Find where the given text appears and provide that cell's center as [x, y] coordinate. 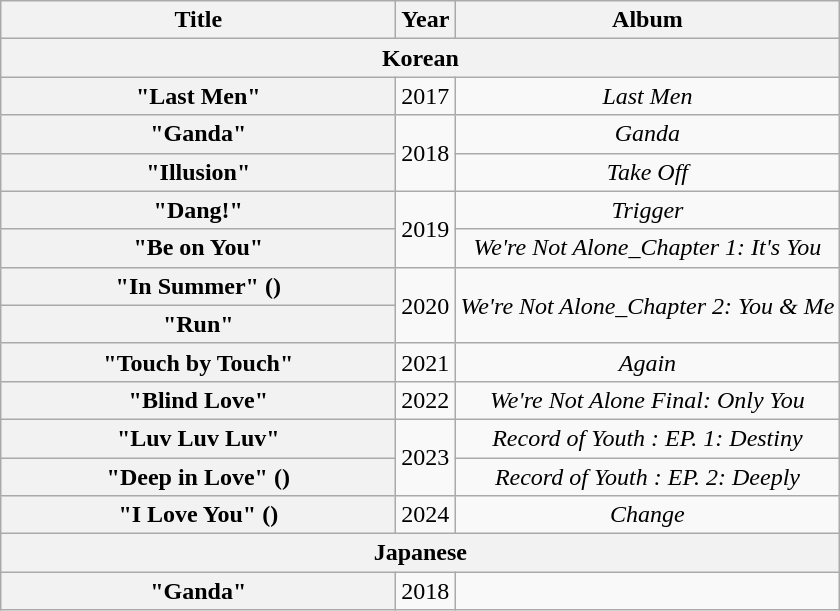
Title [198, 20]
We're Not Alone_Chapter 1: It's You [648, 248]
We're Not Alone Final: Only You [648, 400]
"Be on You" [198, 248]
We're Not Alone_Chapter 2: You & Me [648, 305]
"Illusion" [198, 172]
"Dang!" [198, 210]
"Touch by Touch" [198, 362]
Take Off [648, 172]
"Blind Love" [198, 400]
2019 [426, 229]
2022 [426, 400]
"Deep in Love" () [198, 477]
Ganda [648, 134]
Japanese [420, 553]
Year [426, 20]
2024 [426, 515]
"Luv Luv Luv" [198, 438]
"Last Men" [198, 96]
Change [648, 515]
2020 [426, 305]
Again [648, 362]
"I Love You" () [198, 515]
2023 [426, 457]
Korean [420, 58]
"In Summer" () [198, 286]
2017 [426, 96]
2021 [426, 362]
Record of Youth : EP. 1: Destiny [648, 438]
"Run" [198, 324]
Album [648, 20]
Last Men [648, 96]
Trigger [648, 210]
Record of Youth : EP. 2: Deeply [648, 477]
